From the cell containing the given text, extract its center point as [x, y] coordinate. 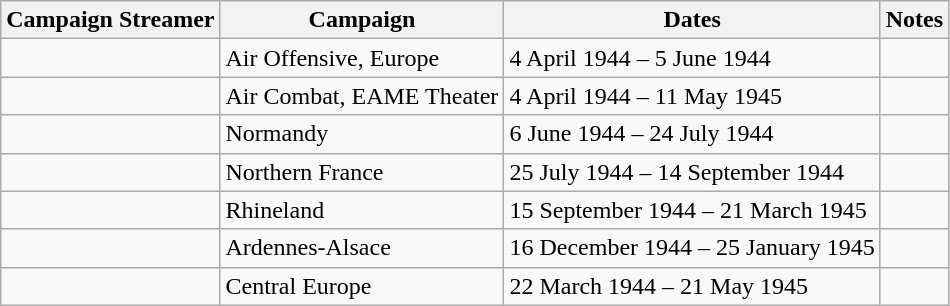
Dates [692, 20]
Normandy [362, 134]
Northern France [362, 172]
Campaign [362, 20]
Air Combat, EAME Theater [362, 96]
4 April 1944 – 11 May 1945 [692, 96]
15 September 1944 – 21 March 1945 [692, 210]
25 July 1944 – 14 September 1944 [692, 172]
4 April 1944 – 5 June 1944 [692, 58]
22 March 1944 – 21 May 1945 [692, 286]
Rhineland [362, 210]
Notes [914, 20]
Ardennes-Alsace [362, 248]
16 December 1944 – 25 January 1945 [692, 248]
6 June 1944 – 24 July 1944 [692, 134]
Central Europe [362, 286]
Air Offensive, Europe [362, 58]
Campaign Streamer [110, 20]
